Return the (X, Y) coordinate for the center point of the cell that contains the specified text.  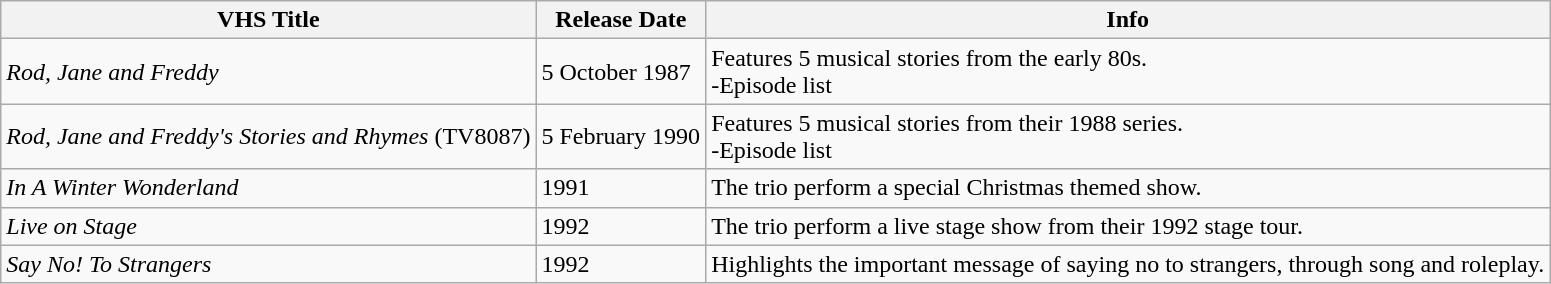
VHS Title (268, 20)
5 February 1990 (621, 136)
Features 5 musical stories from the early 80s.-Episode list (1128, 72)
5 October 1987 (621, 72)
Features 5 musical stories from their 1988 series.-Episode list (1128, 136)
Release Date (621, 20)
The trio perform a special Christmas themed show. (1128, 188)
In A Winter Wonderland (268, 188)
Rod, Jane and Freddy's Stories and Rhymes (TV8087) (268, 136)
Info (1128, 20)
Highlights the important message of saying no to strangers, through song and roleplay. (1128, 264)
Say No! To Strangers (268, 264)
The trio perform a live stage show from their 1992 stage tour. (1128, 226)
1991 (621, 188)
Rod, Jane and Freddy (268, 72)
Live on Stage (268, 226)
